From the cell containing the given text, extract its center point as (X, Y) coordinate. 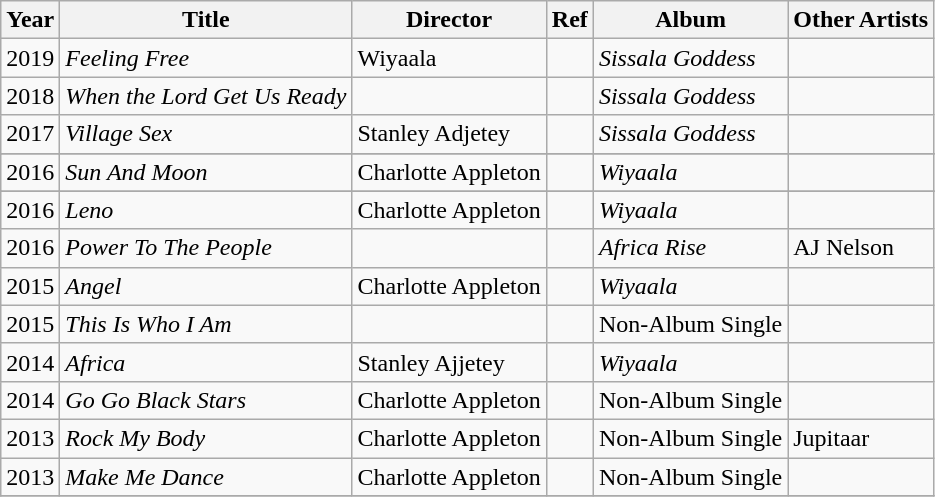
Africa (206, 362)
Make Me Dance (206, 477)
Album (690, 20)
Angel (206, 286)
Title (206, 20)
2017 (30, 134)
Year (30, 20)
AJ Nelson (861, 248)
2018 (30, 96)
When the Lord Get Us Ready (206, 96)
Rock My Body (206, 438)
Director (449, 20)
This Is Who I Am (206, 324)
Go Go Black Stars (206, 400)
Jupitaar (861, 438)
Ref (570, 20)
2019 (30, 58)
Sun And Moon (206, 172)
Other Artists (861, 20)
Leno (206, 210)
Village Sex (206, 134)
Feeling Free (206, 58)
Stanley Ajjetey (449, 362)
Africa Rise (690, 248)
Power To The People (206, 248)
Stanley Adjetey (449, 134)
